Determine the [x, y] coordinate at the center of the cell enclosing the given text.  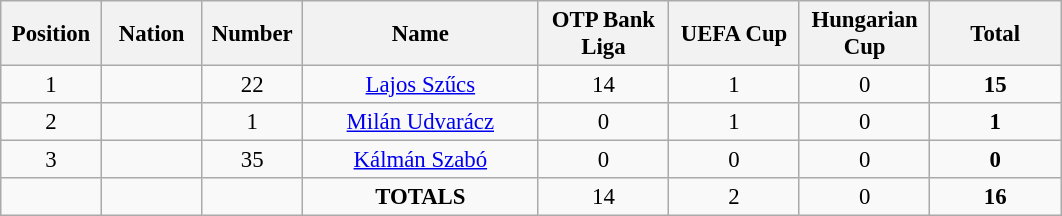
Total [996, 34]
15 [996, 85]
Number [252, 34]
Milán Udvarácz [421, 122]
22 [252, 85]
Name [421, 34]
Kálmán Szabó [421, 160]
Position [52, 34]
UEFA Cup [734, 34]
Lajos Szűcs [421, 85]
16 [996, 197]
Nation [152, 34]
3 [52, 160]
TOTALS [421, 197]
35 [252, 160]
Hungarian Cup [864, 34]
OTP Bank Liga [604, 34]
